Capture the cell that displays the provided text and extract its [X, Y] central coordinate. 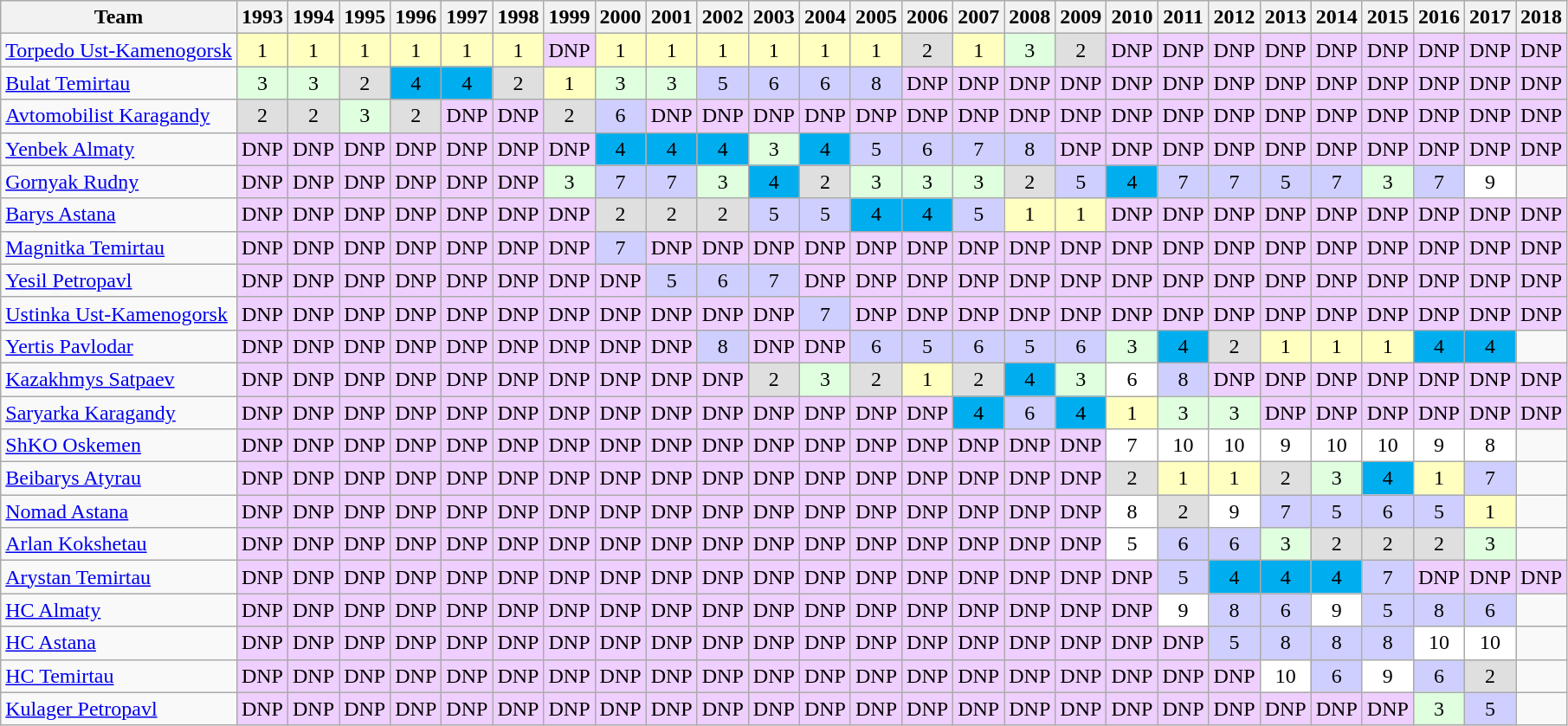
2007 [978, 17]
2010 [1132, 17]
2012 [1235, 17]
Yesil Petropavl [119, 280]
2015 [1387, 17]
1996 [416, 17]
Yertis Pavlodar [119, 346]
2001 [672, 17]
Team [119, 17]
Nomad Astana [119, 511]
2006 [928, 17]
1999 [570, 17]
2018 [1541, 17]
2017 [1489, 17]
Arlan Kokshetau [119, 544]
Ustinka Ust-Kamenogorsk [119, 313]
2002 [722, 17]
Gornyak Rudny [119, 182]
Kulager Petropavl [119, 709]
1994 [313, 17]
HC Temirtau [119, 676]
2013 [1285, 17]
Magnitka Temirtau [119, 247]
Arystan Temirtau [119, 577]
Yenbek Almaty [119, 149]
Avtomobilist Karagandy [119, 116]
Barys Astana [119, 215]
Torpedo Ust-Kamenogorsk [119, 50]
Bulat Temirtau [119, 83]
1993 [261, 17]
2014 [1337, 17]
Kazakhmys Satpaev [119, 379]
2009 [1081, 17]
ShKO Oskemen [119, 446]
2005 [876, 17]
Beibarys Atyrau [119, 479]
HC Almaty [119, 610]
1995 [365, 17]
2000 [620, 17]
Saryarka Karagandy [119, 413]
2003 [774, 17]
2008 [1030, 17]
2004 [824, 17]
2011 [1183, 17]
HC Astana [119, 643]
1998 [518, 17]
2016 [1439, 17]
1997 [468, 17]
